Scan for the cell matching the given text and deliver its [X, Y] coordinate at center. 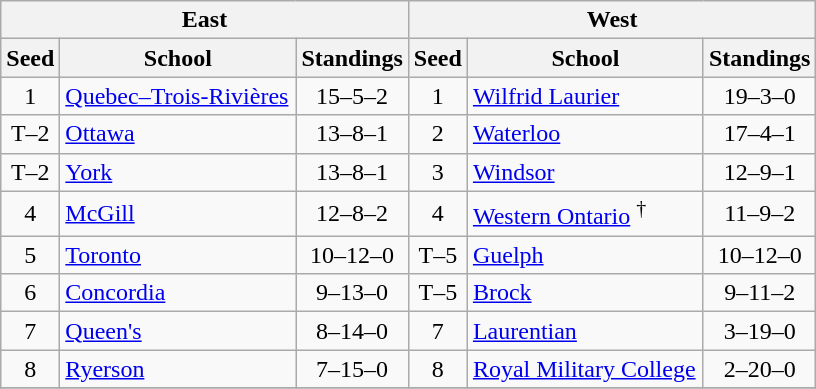
19–3–0 [759, 96]
Windsor [585, 172]
12–8–2 [352, 214]
Ottawa [178, 134]
Royal Military College [585, 369]
Concordia [178, 293]
Wilfrid Laurier [585, 96]
Laurentian [585, 331]
Queen's [178, 331]
7–15–0 [352, 369]
Waterloo [585, 134]
3–19–0 [759, 331]
12–9–1 [759, 172]
9–13–0 [352, 293]
3 [438, 172]
Western Ontario † [585, 214]
11–9–2 [759, 214]
6 [30, 293]
Brock [585, 293]
Guelph [585, 255]
15–5–2 [352, 96]
East [205, 20]
8–14–0 [352, 331]
2 [438, 134]
5 [30, 255]
9–11–2 [759, 293]
McGill [178, 214]
Toronto [178, 255]
York [178, 172]
2–20–0 [759, 369]
Quebec–Trois-Rivières [178, 96]
West [612, 20]
17–4–1 [759, 134]
Ryerson [178, 369]
